Return the [x, y] coordinate for the center point of the cell that contains the specified text.  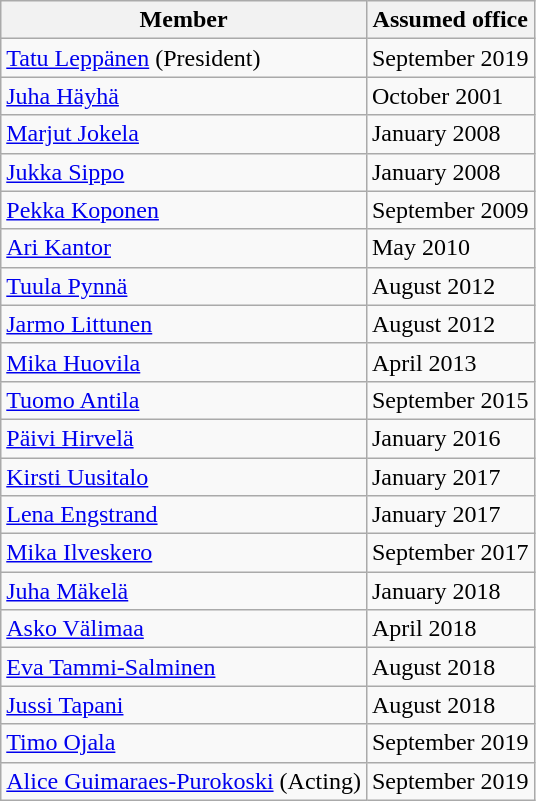
Jukka Sippo [184, 172]
Jarmo Littunen [184, 324]
Asko Välimaa [184, 629]
May 2010 [450, 248]
Alice Guimaraes-Purokoski (Acting) [184, 781]
April 2013 [450, 362]
Pekka Koponen [184, 210]
Tatu Leppänen (President) [184, 58]
Ari Kantor [184, 248]
Assumed office [450, 20]
Mika Ilveskero [184, 553]
Tuula Pynnä [184, 286]
Marjut Jokela [184, 134]
October 2001 [450, 96]
Päivi Hirvelä [184, 438]
Mika Huovila [184, 362]
April 2018 [450, 629]
Juha Häyhä [184, 96]
Jussi Tapani [184, 705]
Juha Mäkelä [184, 591]
Lena Engstrand [184, 515]
Eva Tammi-Salminen [184, 667]
September 2015 [450, 400]
Tuomo Antila [184, 400]
September 2017 [450, 553]
Kirsti Uusitalo [184, 477]
January 2016 [450, 438]
Timo Ojala [184, 743]
September 2009 [450, 210]
Member [184, 20]
January 2018 [450, 591]
